Detect which cell encompasses the target text, then output its [x, y] center coordinate. 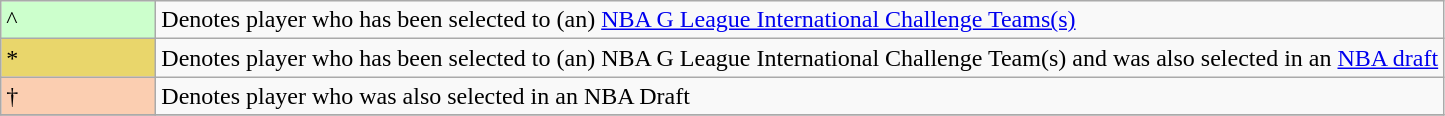
Denotes player who was also selected in an NBA Draft [800, 96]
* [78, 58]
Denotes player who has been selected to (an) NBA G League International Challenge Team(s) and was also selected in an NBA draft [800, 58]
Denotes player who has been selected to (an) NBA G League International Challenge Teams(s) [800, 20]
† [78, 96]
^ [78, 20]
